Identify which cell holds the provided text, then report its [X, Y] central coordinate. 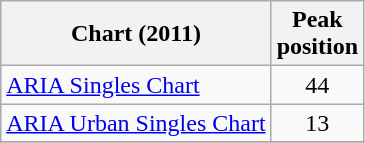
13 [317, 123]
ARIA Urban Singles Chart [136, 123]
Peakposition [317, 34]
ARIA Singles Chart [136, 85]
Chart (2011) [136, 34]
44 [317, 85]
